From the cell containing the given text, extract its center point as [X, Y] coordinate. 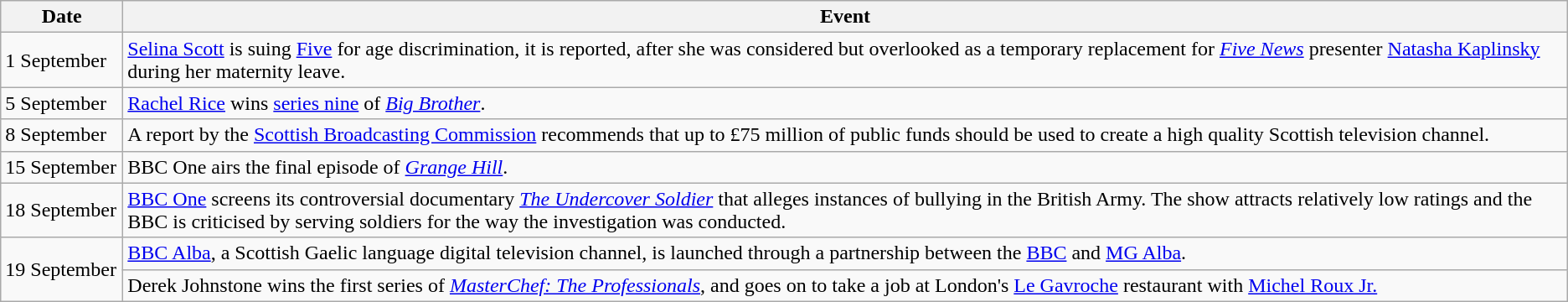
BBC One airs the final episode of Grange Hill. [845, 167]
Date [62, 17]
19 September [62, 269]
BBC Alba, a Scottish Gaelic language digital television channel, is launched through a partnership between the BBC and MG Alba. [845, 253]
1 September [62, 60]
15 September [62, 167]
5 September [62, 103]
18 September [62, 210]
8 September [62, 135]
Event [845, 17]
Rachel Rice wins series nine of Big Brother. [845, 103]
